Determine the [X, Y] coordinate at the center of the cell enclosing the given text.  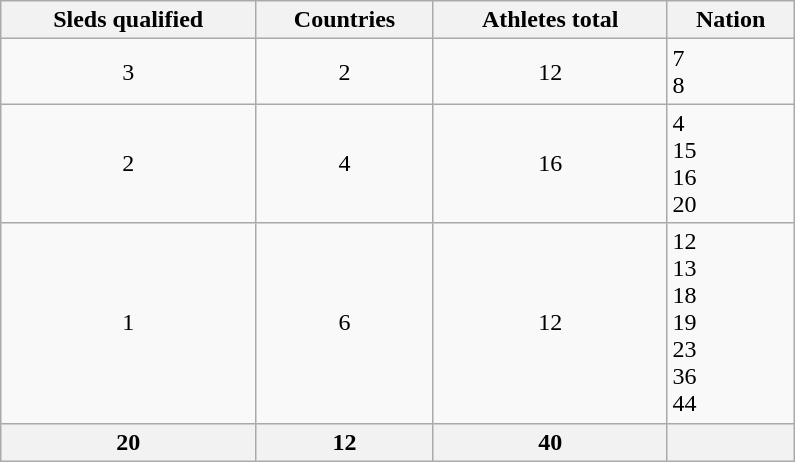
Countries [345, 20]
3 [128, 72]
7 8 [730, 72]
16 [550, 164]
4 15 16 20 [730, 164]
12 13 18 19 23 36 44 [730, 323]
6 [345, 323]
40 [550, 442]
4 [345, 164]
1 [128, 323]
Nation [730, 20]
Sleds qualified [128, 20]
Athletes total [550, 20]
20 [128, 442]
